Determine the (X, Y) coordinate at the center of the cell enclosing the given text.  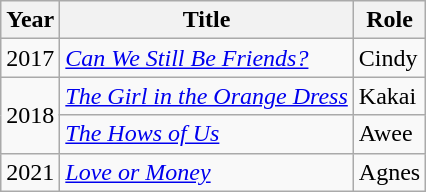
Awee (389, 134)
2018 (30, 115)
Love or Money (207, 172)
2021 (30, 172)
Cindy (389, 58)
Title (207, 20)
The Girl in the Orange Dress (207, 96)
Can We Still Be Friends? (207, 58)
Role (389, 20)
Year (30, 20)
The Hows of Us (207, 134)
Agnes (389, 172)
Kakai (389, 96)
2017 (30, 58)
